Find where the given text appears and provide that cell's center as [x, y] coordinate. 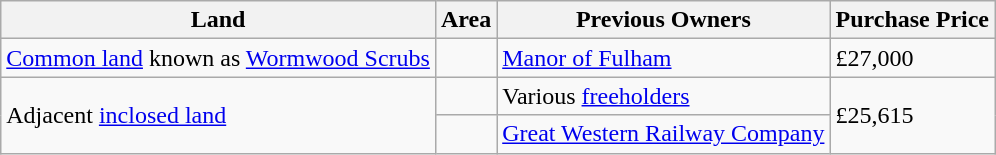
Adjacent inclosed land [218, 115]
Manor of Fulham [664, 58]
Common land known as Wormwood Scrubs [218, 58]
Previous Owners [664, 20]
£27,000 [912, 58]
Various freeholders [664, 96]
Land [218, 20]
£25,615 [912, 115]
Great Western Railway Company [664, 134]
Area [466, 20]
Purchase Price [912, 20]
